Capture the cell that displays the provided text and extract its [X, Y] central coordinate. 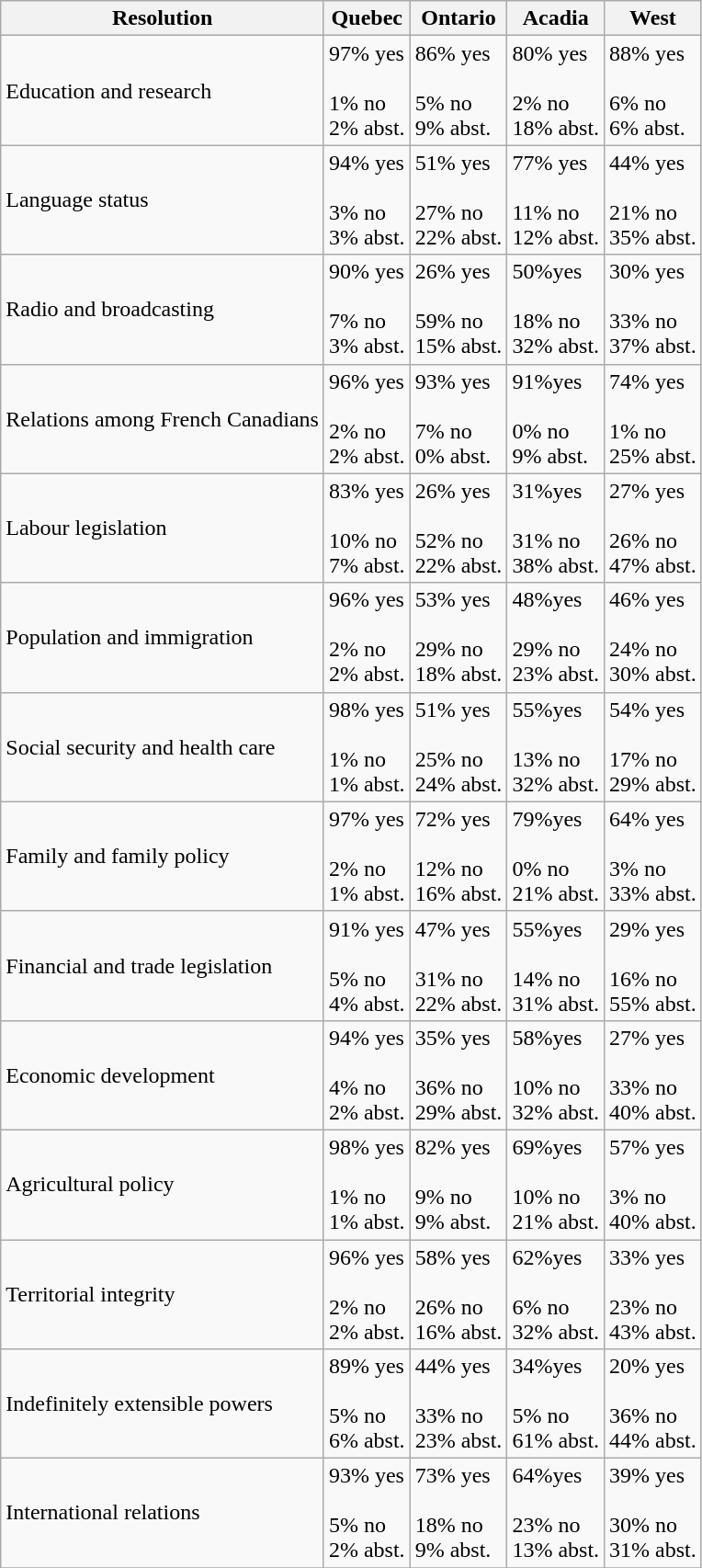
64% yes3% no 33% abst. [653, 857]
53% yes29% no 18% abst. [459, 638]
55%yes13% no 32% abst. [556, 746]
26% yes52% no 22% abst. [459, 528]
90% yes7% no 3% abst. [367, 309]
Quebec [367, 18]
93% yes7% no 0% abst. [459, 419]
Relations among French Canadians [163, 419]
55%yes14% no 31% abst. [556, 965]
27% yes26% no 47% abst. [653, 528]
48%yes29% no 23% abst. [556, 638]
88% yes6% no 6% abst. [653, 90]
Family and family policy [163, 857]
58% yes26% no 16% abst. [459, 1294]
Financial and trade legislation [163, 965]
94% yes3% no 3% abst. [367, 200]
74% yes1% no 25% abst. [653, 419]
89% yes5% no 6% abst. [367, 1404]
51% yes25% no 24% abst. [459, 746]
Indefinitely extensible powers [163, 1404]
47% yes31% no 22% abst. [459, 965]
Labour legislation [163, 528]
86% yes5% no 9% abst. [459, 90]
77% yes11% no 12% abst. [556, 200]
72% yes12% no 16% abst. [459, 857]
Population and immigration [163, 638]
91%yes0% no 9% abst. [556, 419]
International relations [163, 1513]
69%yes10% no 21% abst. [556, 1184]
West [653, 18]
27% yes33% no 40% abst. [653, 1075]
30% yes33% no 37% abst. [653, 309]
62%yes6% no 32% abst. [556, 1294]
73% yes18% no 9% abst. [459, 1513]
Territorial integrity [163, 1294]
Acadia [556, 18]
97% yes1% no 2% abst. [367, 90]
Education and research [163, 90]
50%yes18% no 32% abst. [556, 309]
34%yes5% no 61% abst. [556, 1404]
Social security and health care [163, 746]
57% yes3% no 40% abst. [653, 1184]
31%yes31% no 38% abst. [556, 528]
97% yes2% no 1% abst. [367, 857]
39% yes30% no 31% abst. [653, 1513]
35% yes36% no 29% abst. [459, 1075]
29% yes16% no 55% abst. [653, 965]
54% yes17% no 29% abst. [653, 746]
80% yes2% no 18% abst. [556, 90]
82% yes9% no 9% abst. [459, 1184]
Radio and broadcasting [163, 309]
44% yes21% no 35% abst. [653, 200]
83% yes10% no 7% abst. [367, 528]
Language status [163, 200]
Economic development [163, 1075]
Agricultural policy [163, 1184]
33% yes23% no 43% abst. [653, 1294]
91% yes5% no 4% abst. [367, 965]
44% yes33% no 23% abst. [459, 1404]
20% yes36% no 44% abst. [653, 1404]
26% yes59% no 15% abst. [459, 309]
94% yes4% no 2% abst. [367, 1075]
Resolution [163, 18]
64%yes23% no 13% abst. [556, 1513]
58%yes10% no 32% abst. [556, 1075]
Ontario [459, 18]
79%yes0% no 21% abst. [556, 857]
46% yes24% no 30% abst. [653, 638]
93% yes5% no 2% abst. [367, 1513]
51% yes27% no 22% abst. [459, 200]
